Pinpoint the cell where the given text exists, returning its (x, y) midpoint coordinate. 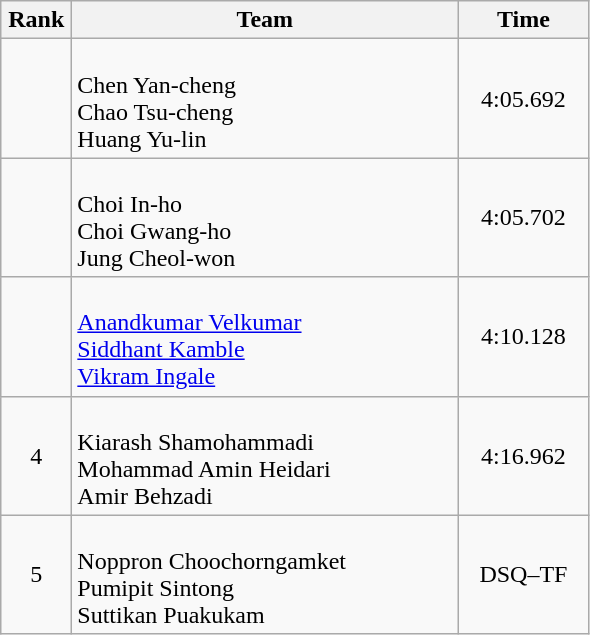
4:16.962 (524, 456)
Rank (36, 20)
Anandkumar VelkumarSiddhant KambleVikram Ingale (265, 336)
4 (36, 456)
Choi In-hoChoi Gwang-hoJung Cheol-won (265, 218)
5 (36, 574)
Kiarash ShamohammadiMohammad Amin HeidariAmir Behzadi (265, 456)
DSQ–TF (524, 574)
Team (265, 20)
Chen Yan-chengChao Tsu-chengHuang Yu-lin (265, 98)
Time (524, 20)
Noppron ChoochorngamketPumipit SintongSuttikan Puakukam (265, 574)
4:05.702 (524, 218)
4:10.128 (524, 336)
4:05.692 (524, 98)
